Pinpoint the cell where the given text exists, returning its [x, y] midpoint coordinate. 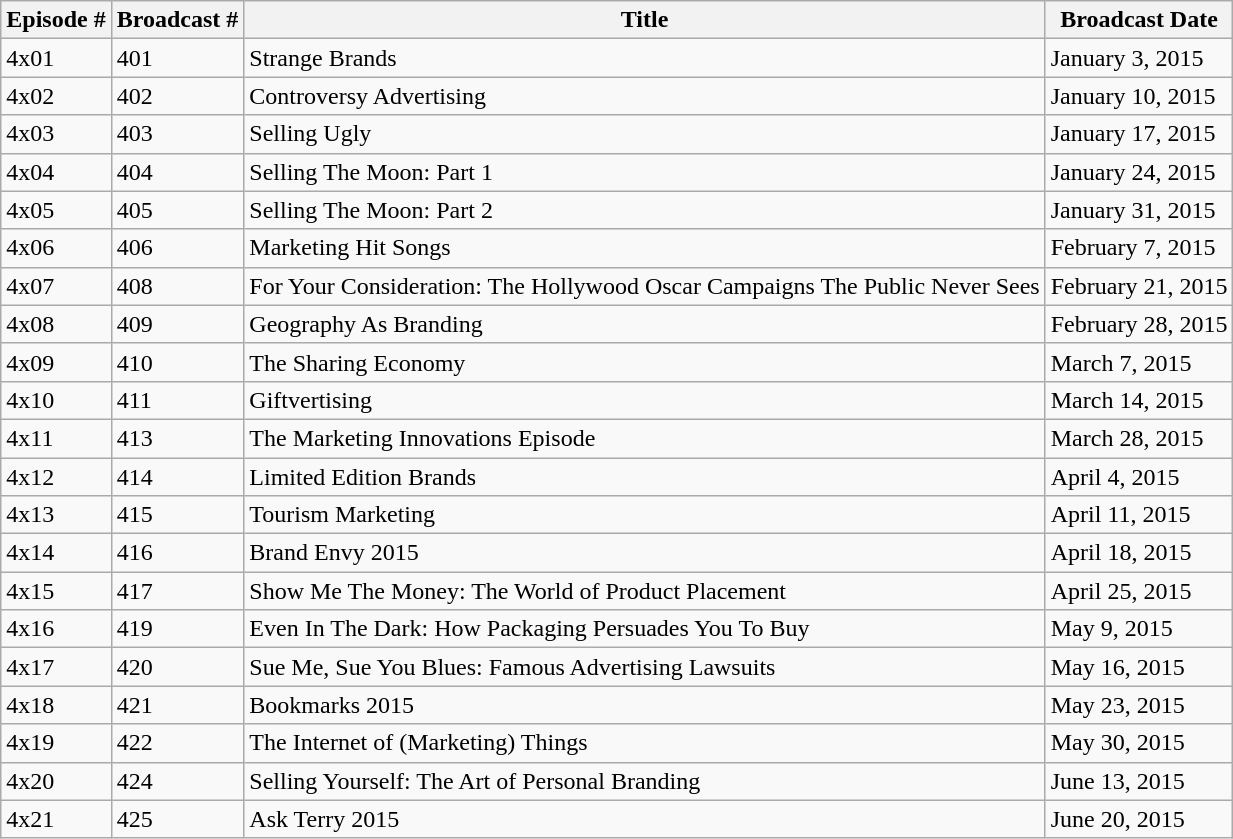
4x13 [56, 515]
March 14, 2015 [1139, 400]
Sue Me, Sue You Blues: Famous Advertising Lawsuits [644, 667]
424 [178, 781]
421 [178, 705]
4x20 [56, 781]
Broadcast Date [1139, 20]
Giftvertising [644, 400]
4x17 [56, 667]
Show Me The Money: The World of Product Placement [644, 591]
417 [178, 591]
4x04 [56, 172]
February 7, 2015 [1139, 248]
April 25, 2015 [1139, 591]
April 18, 2015 [1139, 553]
410 [178, 362]
4x11 [56, 438]
415 [178, 515]
408 [178, 286]
Ask Terry 2015 [644, 819]
420 [178, 667]
January 24, 2015 [1139, 172]
January 3, 2015 [1139, 58]
Strange Brands [644, 58]
4x12 [56, 477]
4x19 [56, 743]
Bookmarks 2015 [644, 705]
Selling Ugly [644, 134]
Controversy Advertising [644, 96]
February 28, 2015 [1139, 324]
March 28, 2015 [1139, 438]
409 [178, 324]
4x01 [56, 58]
411 [178, 400]
4x03 [56, 134]
419 [178, 629]
Geography As Branding [644, 324]
The Marketing Innovations Episode [644, 438]
Even In The Dark: How Packaging Persuades You To Buy [644, 629]
March 7, 2015 [1139, 362]
April 4, 2015 [1139, 477]
416 [178, 553]
Selling Yourself: The Art of Personal Branding [644, 781]
February 21, 2015 [1139, 286]
404 [178, 172]
425 [178, 819]
January 17, 2015 [1139, 134]
422 [178, 743]
Broadcast # [178, 20]
Tourism Marketing [644, 515]
June 20, 2015 [1139, 819]
401 [178, 58]
4x18 [56, 705]
414 [178, 477]
May 16, 2015 [1139, 667]
Limited Edition Brands [644, 477]
The Sharing Economy [644, 362]
4x05 [56, 210]
4x09 [56, 362]
June 13, 2015 [1139, 781]
Title [644, 20]
4x10 [56, 400]
4x08 [56, 324]
Marketing Hit Songs [644, 248]
Selling The Moon: Part 1 [644, 172]
The Internet of (Marketing) Things [644, 743]
Brand Envy 2015 [644, 553]
May 30, 2015 [1139, 743]
405 [178, 210]
May 9, 2015 [1139, 629]
For Your Consideration: The Hollywood Oscar Campaigns The Public Never Sees [644, 286]
4x16 [56, 629]
January 10, 2015 [1139, 96]
April 11, 2015 [1139, 515]
403 [178, 134]
4x15 [56, 591]
402 [178, 96]
January 31, 2015 [1139, 210]
4x07 [56, 286]
4x02 [56, 96]
May 23, 2015 [1139, 705]
4x14 [56, 553]
4x21 [56, 819]
4x06 [56, 248]
Selling The Moon: Part 2 [644, 210]
Episode # [56, 20]
413 [178, 438]
406 [178, 248]
